Locate the cell with the specified text and output its (x, y) center coordinate. 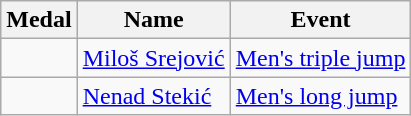
Men's long jump (320, 96)
Miloš Srejović (154, 58)
Event (320, 20)
Nenad Stekić (154, 96)
Medal (39, 20)
Name (154, 20)
Men's triple jump (320, 58)
